Output the [x, y] coordinate of the center of the cell containing the given text.  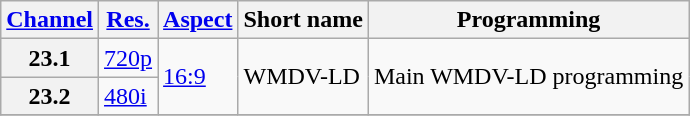
16:9 [198, 77]
480i [128, 96]
Main WMDV-LD programming [528, 77]
720p [128, 58]
Aspect [198, 20]
23.2 [50, 96]
Res. [128, 20]
23.1 [50, 58]
Programming [528, 20]
WMDV-LD [303, 77]
Channel [50, 20]
Short name [303, 20]
